For the text-containing cell, return its midpoint in [x, y] coordinate format. 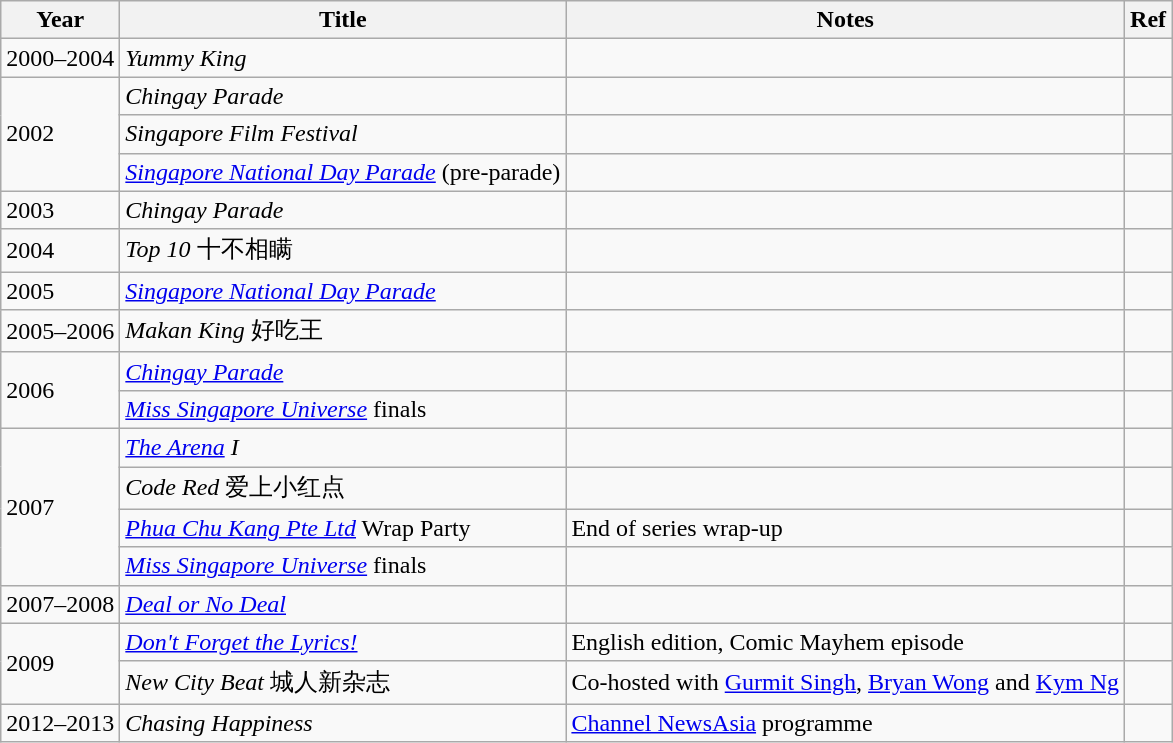
Title [343, 20]
Yummy King [343, 58]
2005–2006 [60, 332]
2006 [60, 390]
2007–2008 [60, 604]
Singapore National Day Parade (pre-parade) [343, 172]
2003 [60, 210]
Co-hosted with Gurmit Singh, Bryan Wong and Kym Ng [846, 682]
2012–2013 [60, 723]
Ref [1148, 20]
2004 [60, 250]
Phua Chu Kang Pte Ltd Wrap Party [343, 528]
End of series wrap-up [846, 528]
Notes [846, 20]
Code Red 爱上小红点 [343, 488]
New City Beat 城人新杂志 [343, 682]
Chasing Happiness [343, 723]
Year [60, 20]
2002 [60, 134]
Deal or No Deal [343, 604]
2007 [60, 506]
Singapore National Day Parade [343, 291]
2000–2004 [60, 58]
2005 [60, 291]
Top 10 十不相瞒 [343, 250]
Makan King 好吃王 [343, 332]
Don't Forget the Lyrics! [343, 642]
English edition, Comic Mayhem episode [846, 642]
2009 [60, 664]
Singapore Film Festival [343, 134]
The Arena I [343, 447]
Channel NewsAsia programme [846, 723]
